Provide the (X, Y) coordinate of the cell's center where the given text is located.  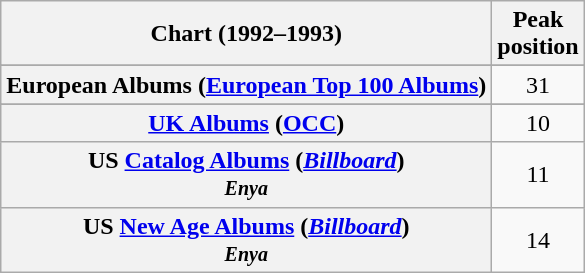
US Catalog Albums (Billboard)Enya (246, 174)
11 (538, 174)
Chart (1992–1993) (246, 34)
Peakposition (538, 34)
UK Albums (OCC) (246, 123)
10 (538, 123)
US New Age Albums (Billboard)Enya (246, 240)
31 (538, 85)
14 (538, 240)
European Albums (European Top 100 Albums) (246, 85)
